Search for the cell housing the specified text and yield its (x, y) center coordinate. 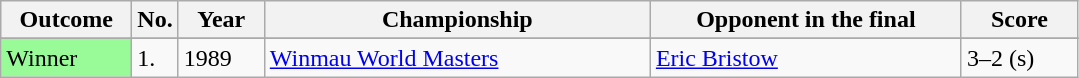
Outcome (66, 20)
1. (155, 58)
Year (221, 20)
3–2 (s) (1019, 58)
Score (1019, 20)
Eric Bristow (806, 58)
1989 (221, 58)
Winmau World Masters (457, 58)
Opponent in the final (806, 20)
No. (155, 20)
Winner (66, 58)
Championship (457, 20)
